Pinpoint the cell where the given text exists, returning its [x, y] midpoint coordinate. 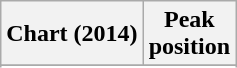
Peakposition [189, 34]
Chart (2014) [72, 34]
